Provide the [X, Y] coordinate of the cell's center where the given text is located.  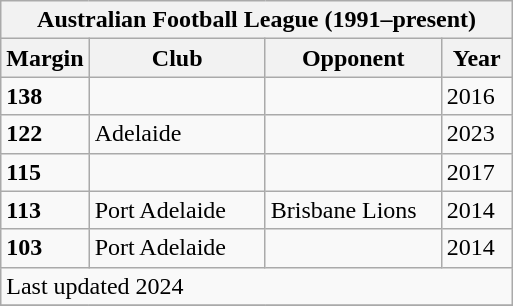
Brisbane Lions [353, 210]
Australian Football League (1991–present) [257, 20]
Margin [45, 58]
113 [45, 210]
Club [177, 58]
Adelaide [177, 134]
138 [45, 96]
115 [45, 172]
Opponent [353, 58]
Last updated 2024 [257, 286]
122 [45, 134]
2016 [476, 96]
103 [45, 248]
2023 [476, 134]
2017 [476, 172]
Year [476, 58]
